Scan for the cell matching the given text and deliver its [x, y] coordinate at center. 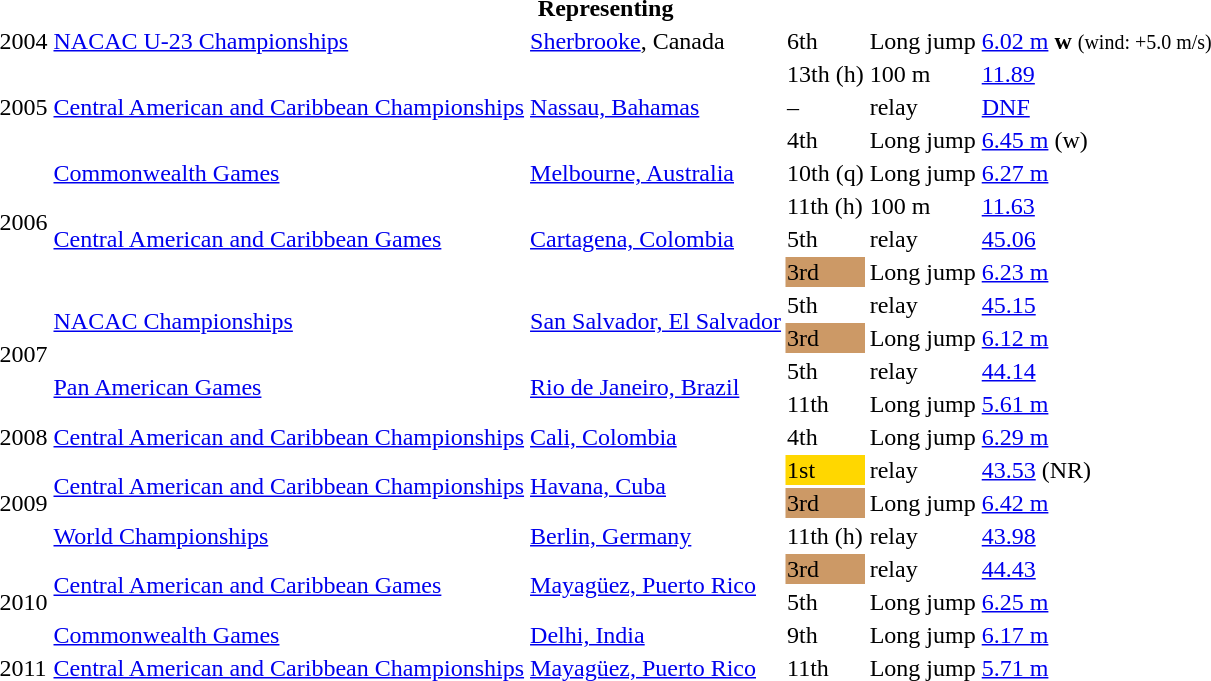
11th [826, 404]
San Salvador, El Salvador [656, 322]
NACAC U-23 Championships [289, 41]
9th [826, 635]
Mayagüez, Puerto Rico [656, 586]
Nassau, Bahamas [656, 107]
NACAC Championships [289, 322]
1st [826, 470]
10th (q) [826, 173]
6th [826, 41]
World Championships [289, 536]
Sherbrooke, Canada [656, 41]
13th (h) [826, 74]
Berlin, Germany [656, 536]
Rio de Janeiro, Brazil [656, 388]
Melbourne, Australia [656, 173]
Cartagena, Colombia [656, 239]
Havana, Cuba [656, 486]
Cali, Colombia [656, 437]
Pan American Games [289, 388]
– [826, 107]
Delhi, India [656, 635]
